Extract the [x, y] coordinate from the center of the cell holding the provided text.  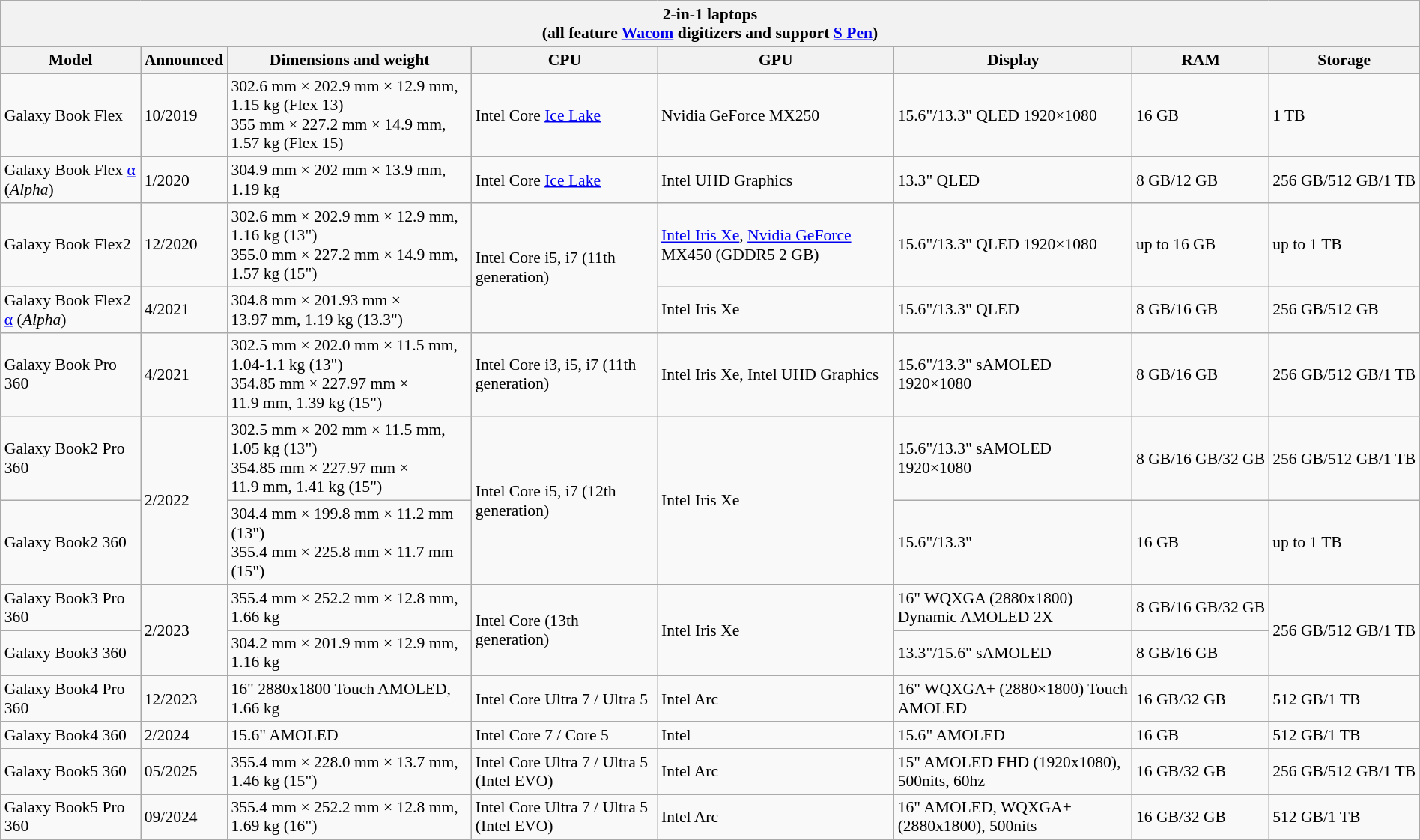
304.2 mm × 201.9 mm × 12.9 mm, 1.16 kg [349, 653]
2/2024 [184, 735]
8 GB/12 GB [1201, 180]
16" WQXGA (2880x1800) Dynamic AMOLED 2X [1013, 608]
16" AMOLED, WQXGA+ (2880x1800), 500nits [1013, 818]
Intel UHD Graphics [776, 180]
304.8 mm × 201.93 mm × 13.97 mm, 1.19 kg (13.3") [349, 310]
Intel Core i3, i5, i7 (11th generation) [565, 374]
GPU [776, 60]
Intel Core (13th generation) [565, 630]
Dimensions and weight [349, 60]
302.6 mm × 202.9 mm × 12.9 mm, 1.16 kg (13")355.0 mm × 227.2 mm × 14.9 mm, 1.57 kg (15") [349, 245]
355.4 mm × 228.0 mm × 13.7 mm, 1.46 kg (15") [349, 771]
Storage [1344, 60]
Intel Iris Xe, Intel UHD Graphics [776, 374]
10/2019 [184, 115]
Intel Core Ultra 7 / Ultra 5 [565, 699]
355.4 mm × 252.2 mm × 12.8 mm, 1.66 kg [349, 608]
2-in-1 laptops(all feature Wacom digitizers and support S Pen) [710, 24]
Galaxy Book Flex α (Alpha) [70, 180]
1 TB [1344, 115]
Model [70, 60]
Galaxy Book3 360 [70, 653]
Galaxy Book5 360 [70, 771]
2/2023 [184, 630]
Galaxy Book Flex2 [70, 245]
12/2020 [184, 245]
13.3"/15.6" sAMOLED [1013, 653]
Galaxy Book3 Pro 360 [70, 608]
15.6"/13.3" QLED [1013, 310]
Intel Core i5, i7 (12th generation) [565, 501]
302.5 mm × 202.0 mm × 11.5 mm, 1.04-1.1 kg (13")354.85 mm × 227.97 mm × 11.9 mm, 1.39 kg (15") [349, 374]
Galaxy Book Pro 360 [70, 374]
RAM [1201, 60]
304.4 mm × 199.8 mm × 11.2 mm (13")355.4 mm × 225.8 mm × 11.7 mm (15") [349, 543]
302.5 mm × 202 mm × 11.5 mm, 1.05 kg (13")354.85 mm × 227.97 mm × 11.9 mm, 1.41 kg (15") [349, 459]
302.6 mm × 202.9 mm × 12.9 mm, 1.15 kg (Flex 13)355 mm × 227.2 mm × 14.9 mm, 1.57 kg (Flex 15) [349, 115]
2/2022 [184, 501]
CPU [565, 60]
Galaxy Book Flex2 α (Alpha) [70, 310]
Galaxy Book4 360 [70, 735]
16" 2880x1800 Touch AMOLED, 1.66 kg [349, 699]
05/2025 [184, 771]
15.6"/13.3" [1013, 543]
Galaxy Book5 Pro 360 [70, 818]
Galaxy Book4 Pro 360 [70, 699]
355.4 mm × 252.2 mm × 12.8 mm, 1.69 kg (16") [349, 818]
304.9 mm × 202 mm × 13.9 mm, 1.19 kg [349, 180]
Display [1013, 60]
13.3" QLED [1013, 180]
Announced [184, 60]
15" AMOLED FHD (1920x1080), 500nits, 60hz [1013, 771]
up to 16 GB [1201, 245]
Intel [776, 735]
256 GB/512 GB [1344, 310]
1/2020 [184, 180]
Galaxy Book2 360 [70, 543]
12/2023 [184, 699]
Galaxy Book2 Pro 360 [70, 459]
Intel Core i5, i7 (11th generation) [565, 268]
16" WQXGA+ (2880×1800) Touch AMOLED [1013, 699]
Galaxy Book Flex [70, 115]
Intel Iris Xe, Nvidia GeForce MX450 (GDDR5 2 GB) [776, 245]
Nvidia GeForce MX250 [776, 115]
Intel Core 7 / Core 5 [565, 735]
09/2024 [184, 818]
